Detect which cell encompasses the target text, then output its [X, Y] center coordinate. 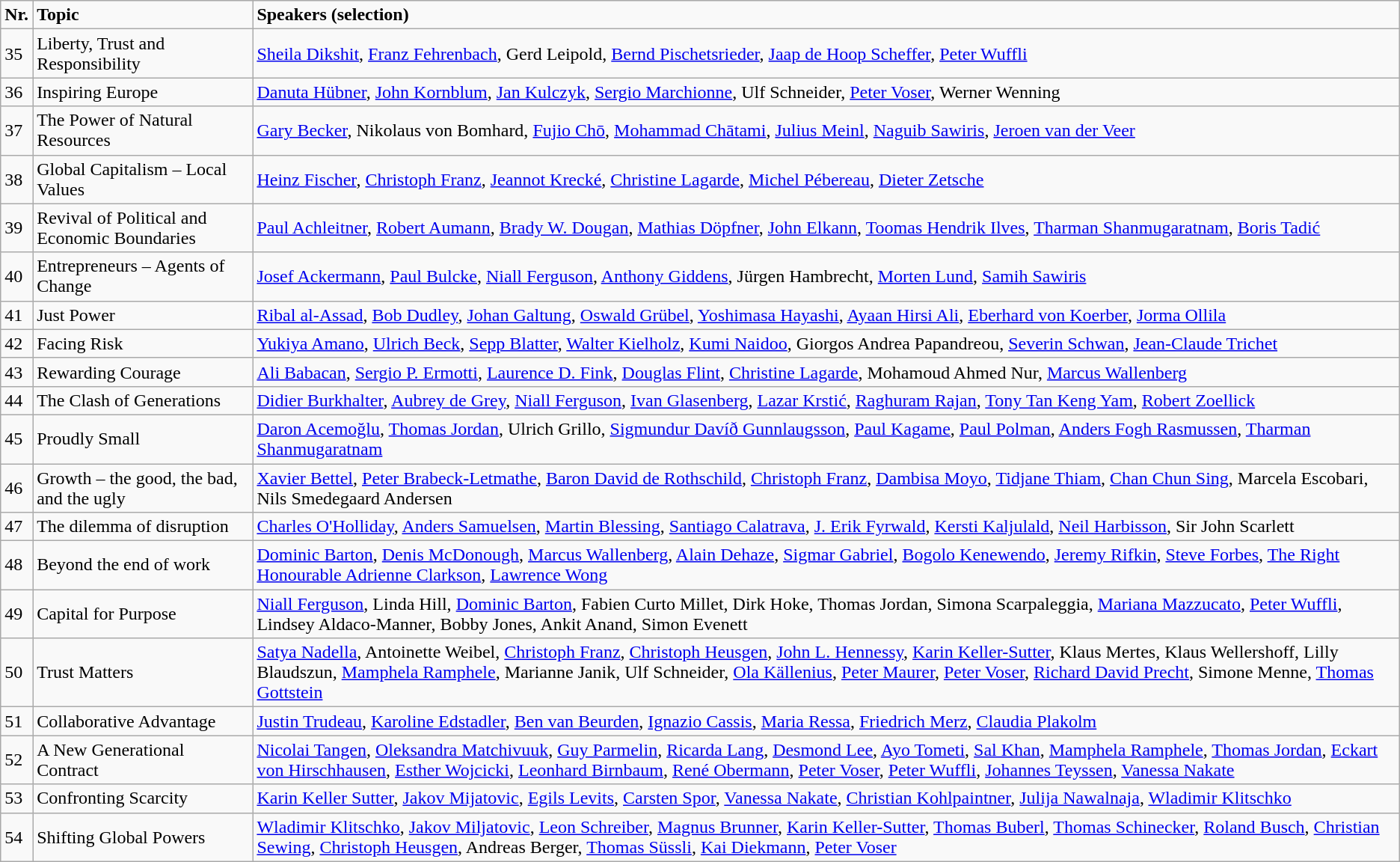
Justin Trudeau, Karoline Edstadler, Ben van Beurden, Ignazio Cassis, Maria Ressa, Friedrich Merz, Claudia Plakolm [826, 721]
46 [16, 488]
42 [16, 343]
Just Power [143, 315]
Growth – the good, the bad, and the ugly [143, 488]
Proudly Small [143, 438]
Heinz Fischer, Christoph Franz, Jeannot Krecké, Christine Lagarde, Michel Pébereau, Dieter Zetsche [826, 180]
Danuta Hübner, John Kornblum, Jan Kulczyk, Sergio Marchionne, Ulf Schneider, Peter Voser, Werner Wenning [826, 92]
The Power of Natural Resources [143, 130]
Confronting Scarcity [143, 798]
The Clash of Generations [143, 400]
Paul Achleitner, Robert Aumann, Brady W. Dougan, Mathias Döpfner, John Elkann, Toomas Hendrik Ilves, Tharman Shanmugaratnam, Boris Tadić [826, 227]
36 [16, 92]
Shifting Global Powers [143, 837]
Topic [143, 15]
Facing Risk [143, 343]
48 [16, 566]
35 [16, 54]
Daron Acemoğlu, Thomas Jordan, Ulrich Grillo, Sigmundur Davíð Gunnlaugsson, Paul Kagame, Paul Polman, Anders Fogh Rasmussen, Tharman Shanmugaratnam [826, 438]
52 [16, 760]
50 [16, 673]
40 [16, 277]
43 [16, 372]
45 [16, 438]
Gary Becker, Nikolaus von Bomhard, Fujio Chō, Mohammad Chātami, Julius Meinl, Naguib Sawiris, Jeroen van der Veer [826, 130]
Charles O'Holliday, Anders Samuelsen, Martin Blessing, Santiago Calatrava, J. Erik Fyrwald, Kersti Kaljulald, Neil Harbisson, Sir John Scarlett [826, 527]
Ali Babacan, Sergio P. Ermotti, Laurence D. Fink, Douglas Flint, Christine Lagarde, Mohamoud Ahmed Nur, Marcus Wallenberg [826, 372]
Yukiya Amano, Ulrich Beck, Sepp Blatter, Walter Kielholz, Kumi Naidoo, Giorgos Andrea Papandreou, Severin Schwan, Jean-Claude Trichet [826, 343]
54 [16, 837]
Ribal al-Assad, Bob Dudley, Johan Galtung, Oswald Grübel, Yoshimasa Hayashi, Ayaan Hirsi Ali, Eberhard von Koerber, Jorma Ollila [826, 315]
Josef Ackermann, Paul Bulcke, Niall Ferguson, Anthony Giddens, Jürgen Hambrecht, Morten Lund, Samih Sawiris [826, 277]
38 [16, 180]
37 [16, 130]
Capital for Purpose [143, 614]
41 [16, 315]
47 [16, 527]
51 [16, 721]
53 [16, 798]
Beyond the end of work [143, 566]
49 [16, 614]
Trust Matters [143, 673]
Speakers (selection) [826, 15]
Rewarding Courage [143, 372]
Liberty, Trust and Responsibility [143, 54]
The dilemma of disruption [143, 527]
Entrepreneurs – Agents of Change [143, 277]
39 [16, 227]
Revival of Political and Economic Boundaries [143, 227]
44 [16, 400]
Karin Keller Sutter, Jakov Mijatovic, Egils Levits, Carsten Spor, Vanessa Nakate, Christian Kohlpaintner, Julija Nawalnaja, Wladimir Klitschko [826, 798]
Sheila Dikshit, Franz Fehrenbach, Gerd Leipold, Bernd Pischetsrieder, Jaap de Hoop Scheffer, Peter Wuffli [826, 54]
Didier Burkhalter, Aubrey de Grey, Niall Ferguson, Ivan Glasenberg, Lazar Krstić, Raghuram Rajan, Tony Tan Keng Yam, Robert Zoellick [826, 400]
Nr. [16, 15]
A New Generational Contract [143, 760]
Inspiring Europe [143, 92]
Global Capitalism – Local Values [143, 180]
Collaborative Advantage [143, 721]
